Find where the given text appears and provide that cell's center as (x, y) coordinate. 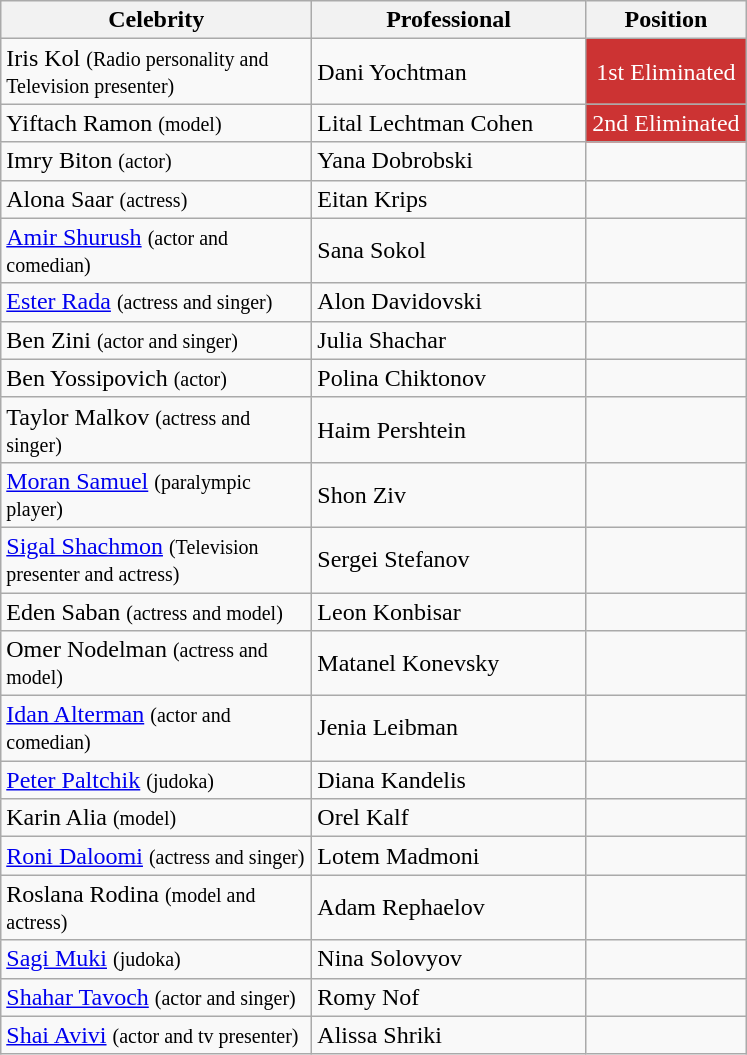
Lotem Madmoni (449, 856)
Celebrity (156, 20)
Shahar Tavoch (actor and singer) (156, 997)
Ben Zini (actor and singer) (156, 340)
Eden Saban (actress and model) (156, 611)
Nina Solovyov (449, 959)
Matanel Konevsky (449, 664)
Sergei Stefanov (449, 560)
Alissa Shriki (449, 1035)
Idan Alterman (actor and comedian) (156, 728)
Yiftach Ramon (model) (156, 123)
Polina Chiktonov (449, 378)
Alona Saar (actress) (156, 199)
Omer Nodelman (actress and model) (156, 664)
Sagi Muki (judoka) (156, 959)
Alon Davidovski (449, 302)
Julia Shachar (449, 340)
2nd Eliminated (666, 123)
Eitan Krips (449, 199)
Sana Sokol (449, 250)
Sigal Shachmon (Television presenter and actress) (156, 560)
Position (666, 20)
Yana Dobrobski (449, 161)
Romy Nof (449, 997)
Ben Yossipovich (actor) (156, 378)
Karin Alia (model) (156, 818)
Roslana Rodina (model and actress) (156, 908)
Taylor Malkov (actress and singer) (156, 430)
Diana Kandelis (449, 780)
1st Eliminated (666, 72)
Orel Kalf (449, 818)
Roni Daloomi (actress and singer) (156, 856)
Lital Lechtman Cohen (449, 123)
Shai Avivi (actor and tv presenter) (156, 1035)
Moran Samuel (paralympic player) (156, 494)
Adam Rephaelov (449, 908)
Jenia Leibman (449, 728)
Iris Kol (Radio personality and Television presenter) (156, 72)
Ester Rada (actress and singer) (156, 302)
Imry Biton (actor) (156, 161)
Leon Konbisar (449, 611)
Shon Ziv (449, 494)
Professional (449, 20)
Dani Yochtman (449, 72)
Amir Shurush (actor and comedian) (156, 250)
Haim Pershtein (449, 430)
Peter Paltchik (judoka) (156, 780)
